Identify which cell holds the provided text, then report its [x, y] central coordinate. 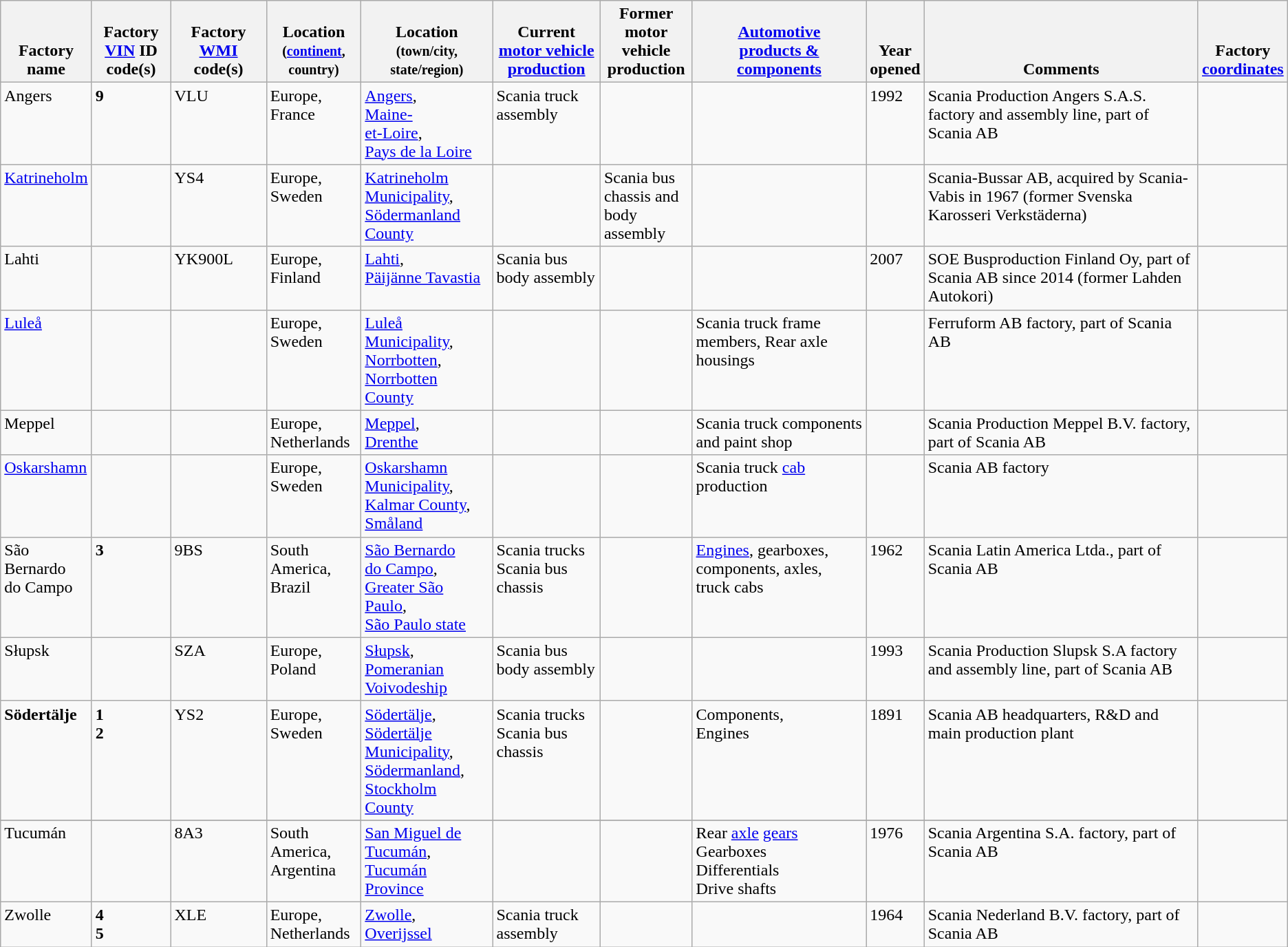
Scania Latin America Ltda., part of Scania AB [1061, 587]
Södertälje,Södertälje Municipality,Södermanland,Stockholm County [427, 760]
3 [131, 587]
Scania Production Meppel B.V. factory, part of Scania AB [1061, 432]
1992 [895, 124]
Scania truck cab production [779, 496]
Meppel [46, 432]
Factorycoordinates [1243, 41]
1976 [895, 860]
Currentmotor vehicleproduction [546, 41]
Factoryname [46, 41]
Angers,Maine-et-Loire,Pays de la Loire [427, 124]
Scania truck components and paint shop [779, 432]
Yearopened [895, 41]
South America,Brazil [314, 587]
Słupsk,PomeranianVoivodeship [427, 669]
Scania AB factory [1061, 496]
SZA [219, 669]
1891 [895, 760]
São Bernardodo Campo,Greater São Paulo,São Paulo state [427, 587]
Europe,Poland [314, 669]
Scania Production Slupsk S.A factory and assembly line, part of Scania AB [1061, 669]
Meppel,Drenthe [427, 432]
Luleå Municipality,Norrbotten,Norrbotten County [427, 360]
SOE Busproduction Finland Oy, part of Scania AB since 2014 (former Lahden Autokori) [1061, 278]
Lahti,Päijänne Tavastia [427, 278]
Comments [1061, 41]
Scania-Bussar AB, acquired by Scania-Vabis in 1967 (former Svenska Karosseri Verkstäderna) [1061, 205]
Södertälje [46, 760]
Zwolle,Overijssel [427, 924]
Scania Production Angers S.A.S. factory and assembly line, part of Scania AB [1061, 124]
8A3 [219, 860]
Luleå [46, 360]
Factory WMI code(s) [219, 41]
Location(continent,country) [314, 41]
Europe,France [314, 124]
12 [131, 760]
Location(town/city,state/region) [427, 41]
Automotiveproducts &components [779, 41]
Oskarshamn [46, 496]
Scania buschassis andbody assembly [646, 205]
1993 [895, 669]
Katrineholm [46, 205]
Scania Nederland B.V. factory, part of Scania AB [1061, 924]
Scania AB headquarters, R&D and main production plant [1061, 760]
Scania Argentina S.A. factory, part of Scania AB [1061, 860]
FactoryVIN ID code(s) [131, 41]
Katrineholm Municipality,Södermanland County [427, 205]
Słupsk [46, 669]
Oskarshamn Municipality,Kalmar County,Småland [427, 496]
1962 [895, 587]
YS2 [219, 760]
Rear axle gearsGearboxesDifferentialsDrive shafts [779, 860]
XLE [219, 924]
Engines, gearboxes, components, axles, truck cabs [779, 587]
YS4 [219, 205]
Lahti [46, 278]
9 [131, 124]
San Miguel de Tucumán,Tucumán Province [427, 860]
2007 [895, 278]
Tucumán [46, 860]
1964 [895, 924]
SãoBernardodo Campo [46, 587]
Ferruform AB factory, part of Scania AB [1061, 360]
45 [131, 924]
Angers [46, 124]
Formermotor vehicleproduction [646, 41]
9BS [219, 587]
YK900L [219, 278]
Components,Engines [779, 760]
South America,Argentina [314, 860]
VLU [219, 124]
Europe,Finland [314, 278]
Scania truck frame members, Rear axle housings [779, 360]
Zwolle [46, 924]
